Output the [X, Y] coordinate of the center of the cell containing the given text.  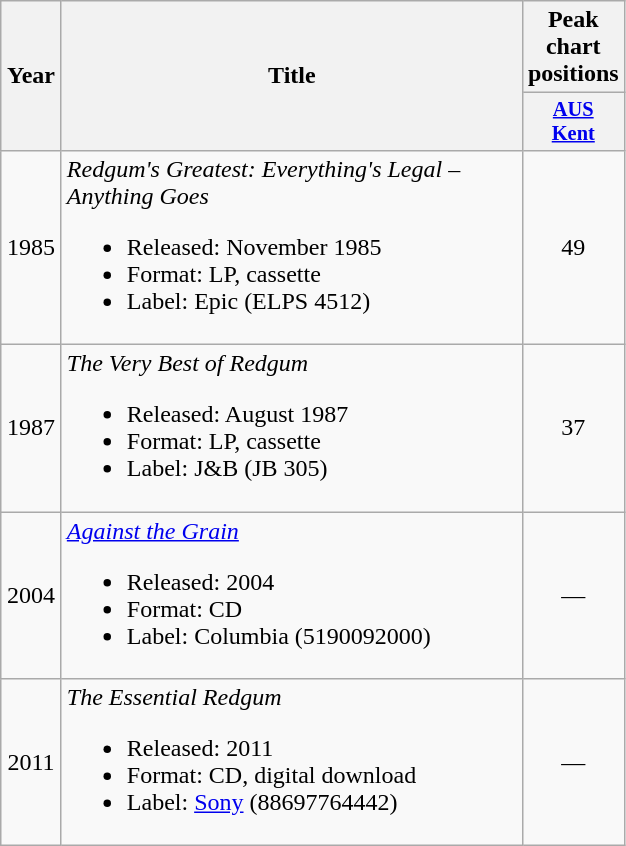
2011 [32, 762]
Peak chart positions [573, 47]
Against the GrainReleased: 2004Format: CDLabel: Columbia (5190092000) [292, 596]
1985 [32, 247]
Title [292, 76]
The Very Best of RedgumReleased: August 1987Format: LP, cassetteLabel: J&B (JB 305) [292, 428]
37 [573, 428]
49 [573, 247]
Redgum's Greatest: Everything's Legal – Anything GoesReleased: November 1985Format: LP, cassetteLabel: Epic (ELPS 4512) [292, 247]
Year [32, 76]
AUSKent [573, 122]
1987 [32, 428]
2004 [32, 596]
The Essential RedgumReleased: 2011Format: CD, digital downloadLabel: Sony (88697764442) [292, 762]
